Find where the given text appears and provide that cell's center as (X, Y) coordinate. 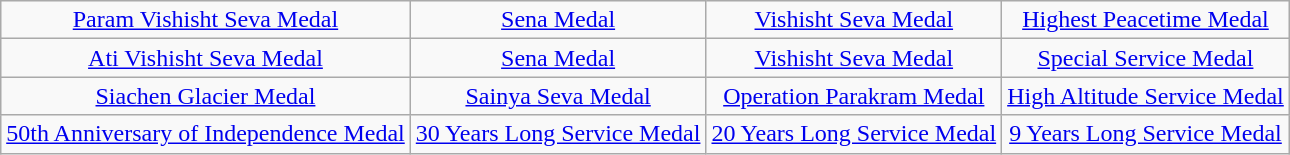
Ati Vishisht Seva Medal (206, 58)
20 Years Long Service Medal (854, 134)
50th Anniversary of Independence Medal (206, 134)
Special Service Medal (1146, 58)
9 Years Long Service Medal (1146, 134)
30 Years Long Service Medal (558, 134)
Siachen Glacier Medal (206, 96)
High Altitude Service Medal (1146, 96)
Sainya Seva Medal (558, 96)
Param Vishisht Seva Medal (206, 20)
Operation Parakram Medal (854, 96)
Highest Peacetime Medal (1146, 20)
